Return [x, y] of the center of cell containing provided text 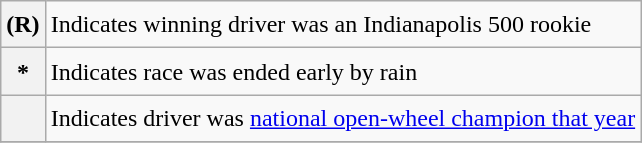
Indicates winning driver was an Indianapolis 500 rookie [343, 24]
Indicates race was ended early by rain [343, 72]
Indicates driver was national open-wheel champion that year [343, 118]
(R) [23, 24]
* [23, 72]
